Return the (X, Y) coordinate for the center point of the cell that contains the specified text.  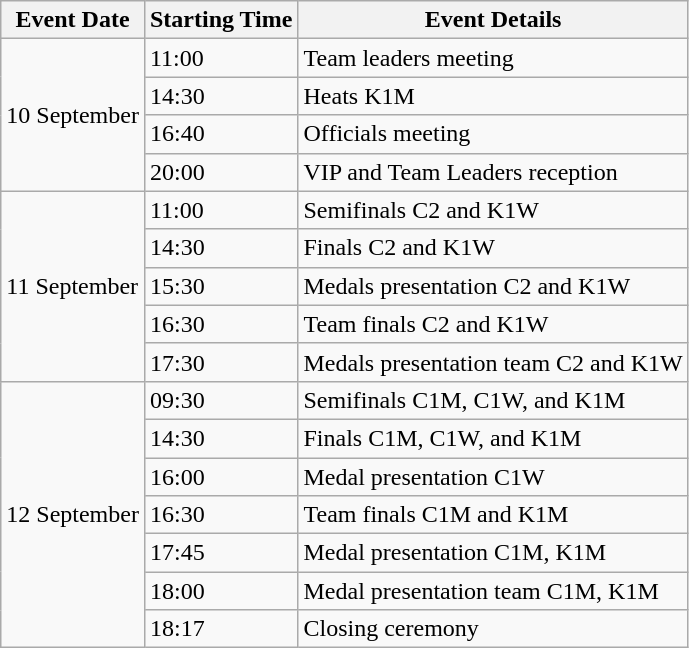
Event Date (73, 20)
16:40 (221, 134)
Finals C2 and K1W (493, 248)
Starting Time (221, 20)
Medal presentation C1W (493, 477)
Heats K1M (493, 96)
Semifinals C1M, C1W, and K1M (493, 400)
Team finals C1M and K1M (493, 515)
VIP and Team Leaders reception (493, 172)
20:00 (221, 172)
11 September (73, 286)
15:30 (221, 286)
Team leaders meeting (493, 58)
Medals presentation team C2 and K1W (493, 362)
12 September (73, 514)
Medal presentation C1M, K1M (493, 553)
17:45 (221, 553)
18:00 (221, 591)
Medal presentation team C1M, K1M (493, 591)
Semifinals C2 and K1W (493, 210)
Closing ceremony (493, 629)
Event Details (493, 20)
Team finals C2 and K1W (493, 324)
16:00 (221, 477)
09:30 (221, 400)
Officials meeting (493, 134)
Finals C1M, C1W, and K1M (493, 438)
17:30 (221, 362)
Medals presentation C2 and K1W (493, 286)
18:17 (221, 629)
10 September (73, 115)
